Pinpoint the cell where the given text exists, returning its [X, Y] midpoint coordinate. 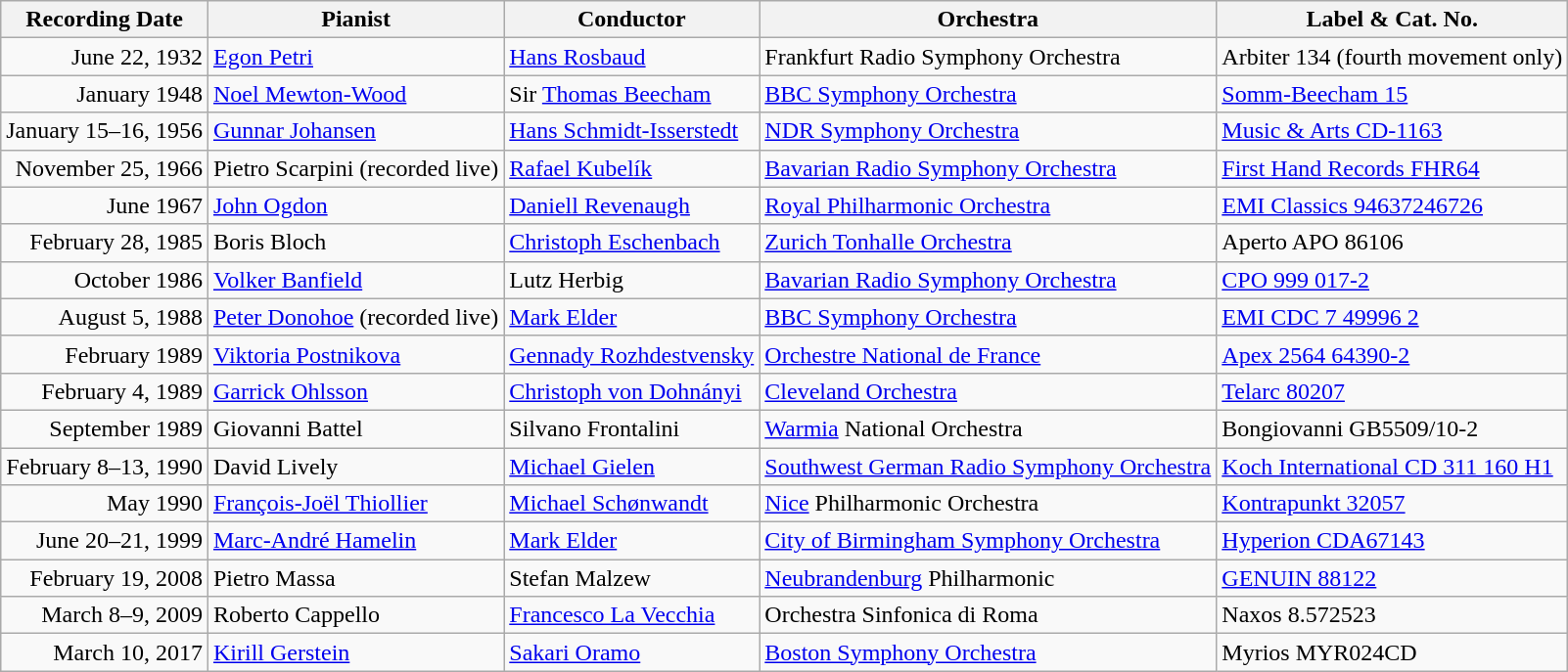
Myrios MYR024CD [1392, 652]
Francesco La Vecchia [632, 615]
Orchestre National de France [989, 354]
Music & Arts CD-1163 [1392, 131]
Pianist [355, 20]
Pietro Scarpini (recorded live) [355, 168]
Bongiovanni GB5509/10-2 [1392, 428]
Sir Thomas Beecham [632, 94]
Christoph von Dohnányi [632, 391]
Apex 2564 64390-2 [1392, 354]
Zurich Tonhalle Orchestra [989, 243]
Michael Gielen [632, 467]
EMI CDC 7 49996 2 [1392, 317]
Rafael Kubelík [632, 168]
NDR Symphony Orchestra [989, 131]
EMI Classics 94637246726 [1392, 205]
Neubrandenburg Philharmonic [989, 578]
Somm-Beecham 15 [1392, 94]
Naxos 8.572523 [1392, 615]
February 4, 1989 [105, 391]
March 10, 2017 [105, 652]
Telarc 80207 [1392, 391]
Marc-André Hamelin [355, 541]
Michael Schønwandt [632, 504]
June 22, 1932 [105, 57]
March 8–9, 2009 [105, 615]
Orchestra Sinfonica di Roma [989, 615]
Warmia National Orchestra [989, 428]
Noel Mewton-Wood [355, 94]
January 1948 [105, 94]
Nice Philharmonic Orchestra [989, 504]
Garrick Ohlsson [355, 391]
June 1967 [105, 205]
Koch International CD 311 160 H1 [1392, 467]
Pietro Massa [355, 578]
Label & Cat. No. [1392, 20]
Viktoria Postnikova [355, 354]
Southwest German Radio Symphony Orchestra [989, 467]
Recording Date [105, 20]
Kirill Gerstein [355, 652]
Aperto APO 86106 [1392, 243]
Orchestra [989, 20]
Cleveland Orchestra [989, 391]
Frankfurt Radio Symphony Orchestra [989, 57]
Lutz Herbig [632, 280]
GENUIN 88122 [1392, 578]
June 20–21, 1999 [105, 541]
Arbiter 134 (fourth movement only) [1392, 57]
Roberto Cappello [355, 615]
Stefan Malzew [632, 578]
February 1989 [105, 354]
David Lively [355, 467]
October 1986 [105, 280]
Gennady Rozhdestvensky [632, 354]
Silvano Frontalini [632, 428]
First Hand Records FHR64 [1392, 168]
Boston Symphony Orchestra [989, 652]
January 15–16, 1956 [105, 131]
Christoph Eschenbach [632, 243]
Boris Bloch [355, 243]
CPO 999 017-2 [1392, 280]
November 25, 1966 [105, 168]
Kontrapunkt 32057 [1392, 504]
John Ogdon [355, 205]
May 1990 [105, 504]
Hyperion CDA67143 [1392, 541]
Hans Schmidt-Isserstedt [632, 131]
Sakari Oramo [632, 652]
February 8–13, 1990 [105, 467]
February 28, 1985 [105, 243]
February 19, 2008 [105, 578]
Daniell Revenaugh [632, 205]
Giovanni Battel [355, 428]
Royal Philharmonic Orchestra [989, 205]
August 5, 1988 [105, 317]
September 1989 [105, 428]
Egon Petri [355, 57]
Conductor [632, 20]
Volker Banfield [355, 280]
François-Joël Thiollier [355, 504]
City of Birmingham Symphony Orchestra [989, 541]
Gunnar Johansen [355, 131]
Hans Rosbaud [632, 57]
Peter Donohoe (recorded live) [355, 317]
